Locate the cell with the specified text and output its [x, y] center coordinate. 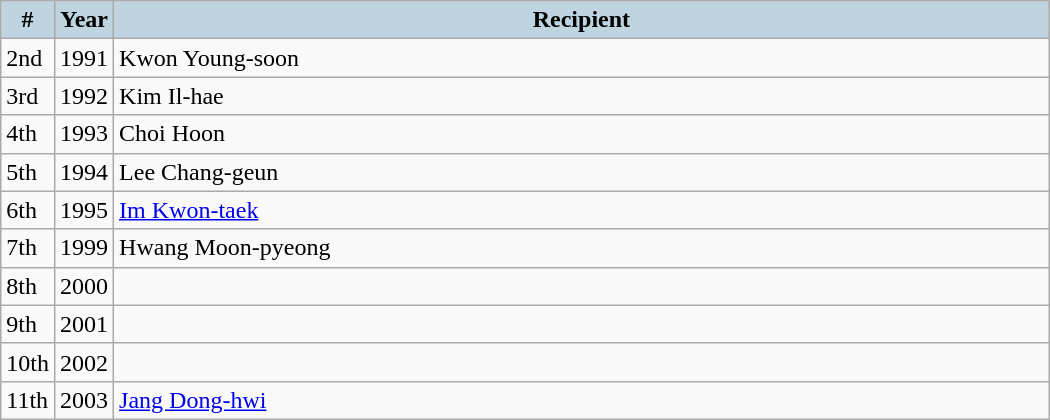
Kwon Young-soon [582, 58]
# [28, 20]
1991 [84, 58]
2002 [84, 362]
10th [28, 362]
1999 [84, 248]
Choi Hoon [582, 134]
2001 [84, 324]
1994 [84, 172]
2nd [28, 58]
6th [28, 210]
7th [28, 248]
1992 [84, 96]
Jang Dong-hwi [582, 400]
3rd [28, 96]
Kim Il-hae [582, 96]
8th [28, 286]
1995 [84, 210]
9th [28, 324]
4th [28, 134]
11th [28, 400]
2000 [84, 286]
2003 [84, 400]
1993 [84, 134]
Hwang Moon-pyeong [582, 248]
Year [84, 20]
Recipient [582, 20]
5th [28, 172]
Im Kwon-taek [582, 210]
Lee Chang-geun [582, 172]
